Extract the (X, Y) coordinate from the center of the cell holding the provided text.  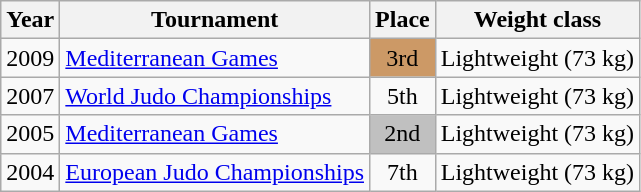
3rd (403, 58)
2004 (30, 172)
World Judo Championships (215, 96)
Year (30, 20)
2005 (30, 134)
Weight class (537, 20)
5th (403, 96)
2nd (403, 134)
7th (403, 172)
European Judo Championships (215, 172)
Tournament (215, 20)
2009 (30, 58)
Place (403, 20)
2007 (30, 96)
